From the cell containing the given text, extract its center point as [x, y] coordinate. 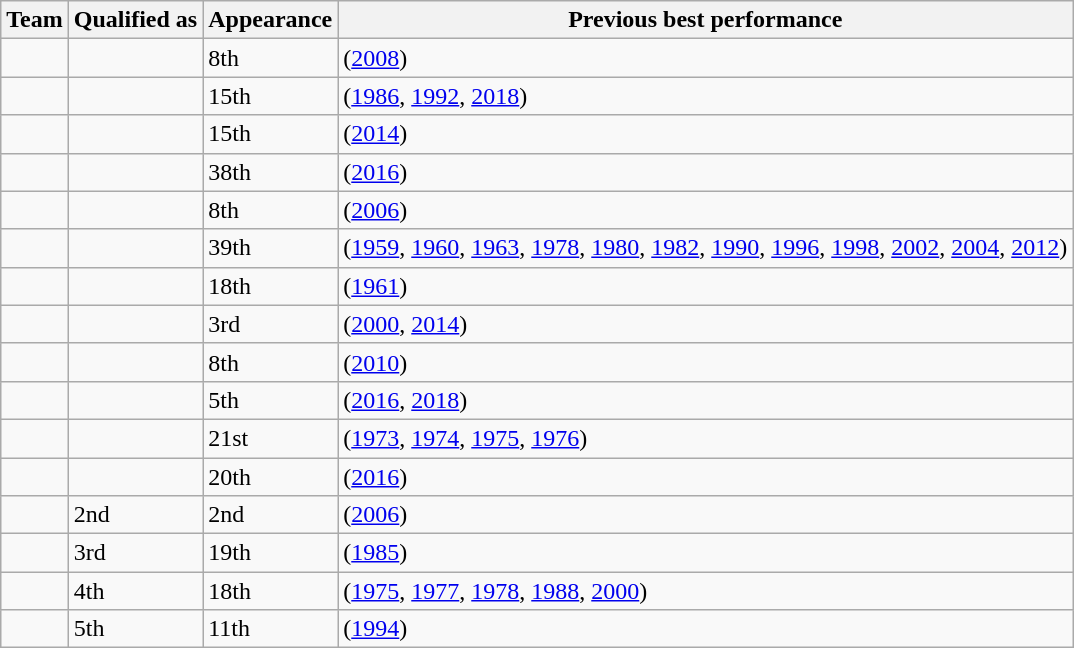
4th [135, 591]
Qualified as [135, 20]
(2008) [706, 58]
Team [35, 20]
(2000, 2014) [706, 324]
(2010) [706, 362]
Previous best performance [706, 20]
Appearance [270, 20]
(1961) [706, 286]
(1975, 1977, 1978, 1988, 2000) [706, 591]
(2016, 2018) [706, 400]
21st [270, 438]
39th [270, 248]
(1994) [706, 629]
19th [270, 553]
(1986, 1992, 2018) [706, 96]
(1973, 1974, 1975, 1976) [706, 438]
(1959, 1960, 1963, 1978, 1980, 1982, 1990, 1996, 1998, 2002, 2004, 2012) [706, 248]
11th [270, 629]
(1985) [706, 553]
38th [270, 172]
20th [270, 477]
(2014) [706, 134]
